Identify which cell holds the provided text, then report its [x, y] central coordinate. 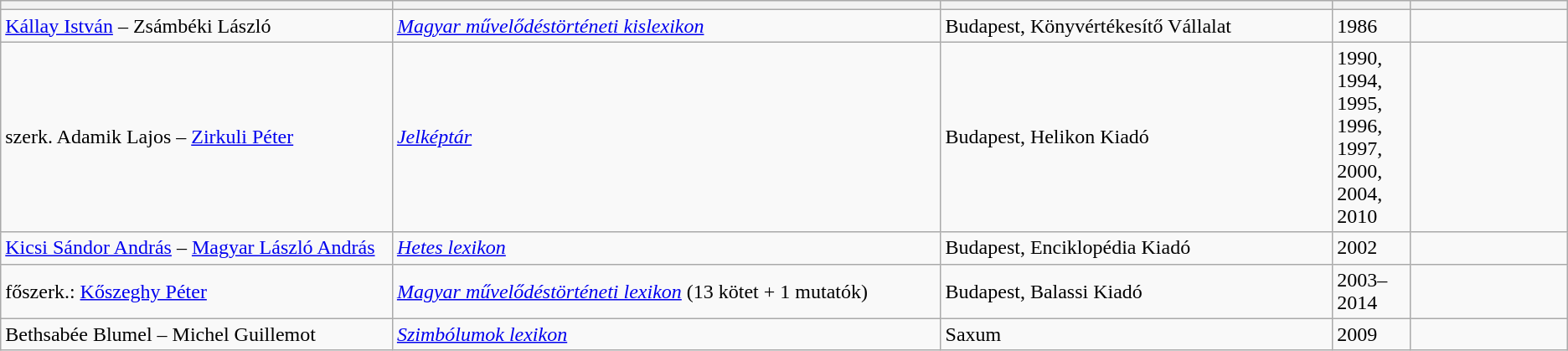
Szimbólumok lexikon [667, 334]
Kállay István – Zsámbéki László [197, 26]
Bethsabée Blumel – Michel Guillemot [197, 334]
Saxum [1137, 334]
Budapest, Balassi Kiadó [1137, 292]
főszerk.: Kőszeghy Péter [197, 292]
Magyar művelődéstörténeti lexikon (13 kötet + 1 mutatók) [667, 292]
Budapest, Könyvértékesítő Vállalat [1137, 26]
Jelképtár [667, 137]
2009 [1372, 334]
Kicsi Sándor András – Magyar László András [197, 248]
Budapest, Helikon Kiadó [1137, 137]
1986 [1372, 26]
Hetes lexikon [667, 248]
2003–2014 [1372, 292]
2002 [1372, 248]
Magyar művelődéstörténeti kislexikon [667, 26]
szerk. Adamik Lajos – Zirkuli Péter [197, 137]
1990, 1994, 1995, 1996, 1997, 2000, 2004, 2010 [1372, 137]
Budapest, Enciklopédia Kiadó [1137, 248]
